Provide the [x, y] coordinate of the cell's center where the given text is located.  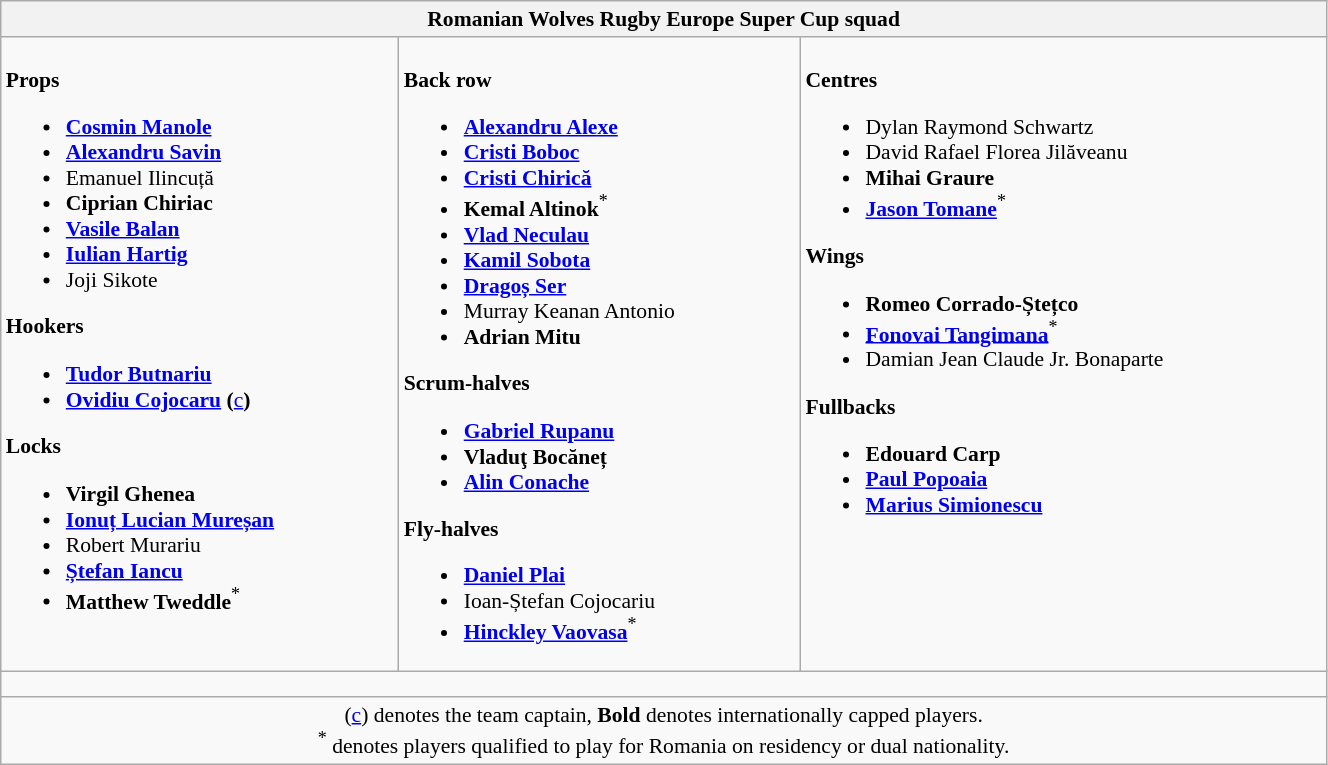
Romanian Wolves Rugby Europe Super Cup squad [664, 19]
